Scan for the cell matching the given text and deliver its (x, y) coordinate at center. 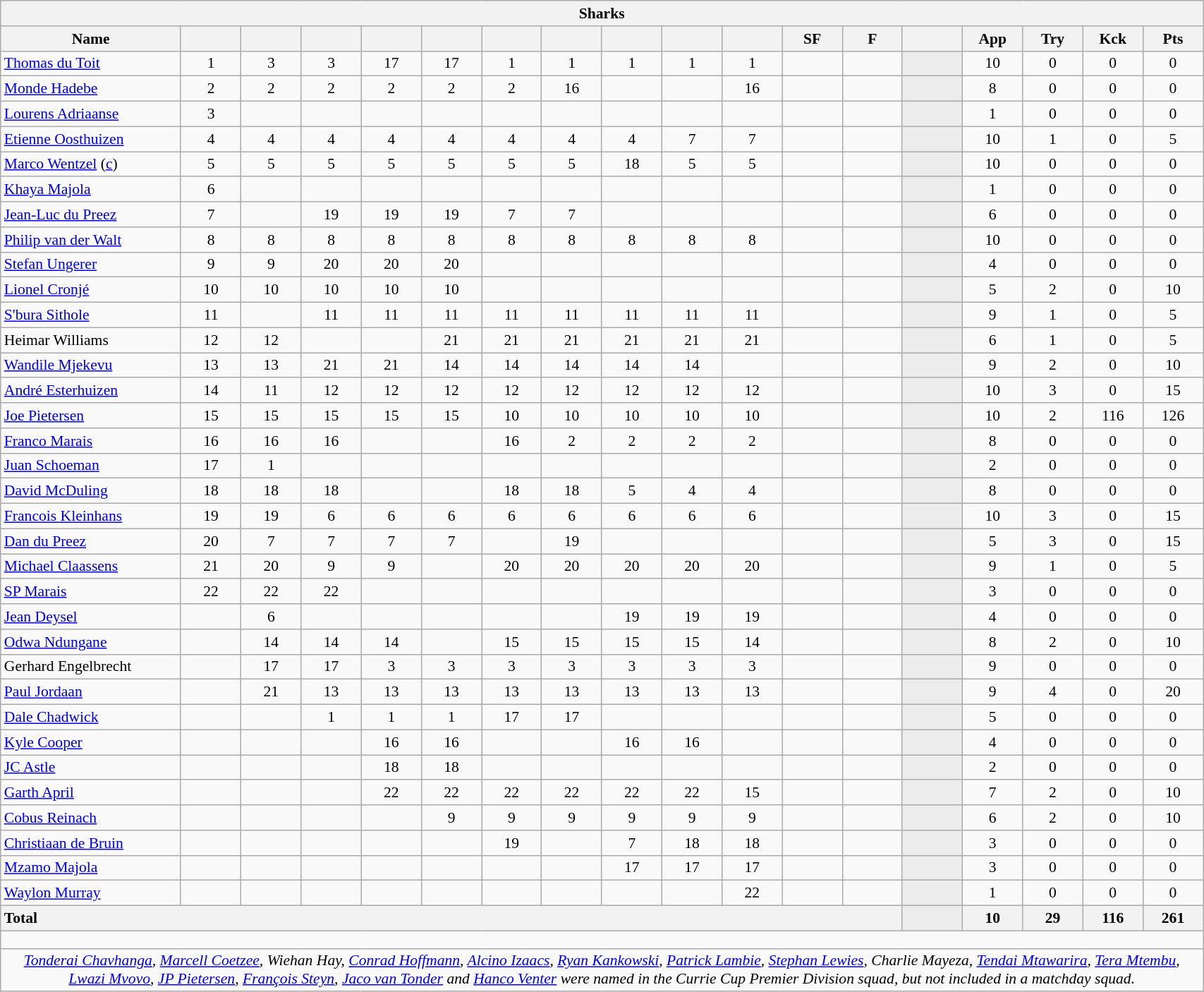
Francois Kleinhans (91, 516)
André Esterhuizen (91, 391)
Jean-Luc du Preez (91, 214)
App (993, 39)
Sharks (602, 13)
Mzamo Majola (91, 868)
Name (91, 39)
29 (1052, 919)
Joe Pietersen (91, 416)
Paul Jordaan (91, 692)
Etienne Oosthuizen (91, 139)
Waylon Murray (91, 893)
Wandile Mjekevu (91, 365)
Lionel Cronjé (91, 290)
Dan du Preez (91, 541)
Pts (1172, 39)
Heimar Williams (91, 340)
Philip van der Walt (91, 240)
Marco Wentzel (c) (91, 164)
SP Marais (91, 592)
Dale Chadwick (91, 718)
Cobus Reinach (91, 818)
F (872, 39)
261 (1172, 919)
Jean Deysel (91, 617)
Juan Schoeman (91, 466)
Michael Claassens (91, 567)
Kck (1113, 39)
Garth April (91, 793)
Franco Marais (91, 441)
Stefan Ungerer (91, 265)
Odwa Ndungane (91, 642)
SF (813, 39)
Gerhard Engelbrecht (91, 667)
Monde Hadebe (91, 89)
Try (1052, 39)
Total (451, 919)
JC Astle (91, 768)
S'bura Sithole (91, 315)
Thomas du Toit (91, 63)
Christiaan de Bruin (91, 843)
126 (1172, 416)
Kyle Cooper (91, 742)
David McDuling (91, 491)
Khaya Majola (91, 190)
Lourens Adriaanse (91, 114)
